Identify which cell holds the provided text, then report its (X, Y) central coordinate. 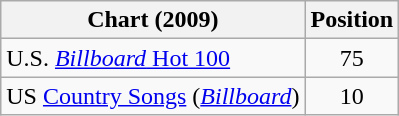
Position (352, 20)
Chart (2009) (153, 20)
U.S. Billboard Hot 100 (153, 58)
US Country Songs (Billboard) (153, 96)
10 (352, 96)
75 (352, 58)
